Pinpoint the cell where the given text exists, returning its [x, y] midpoint coordinate. 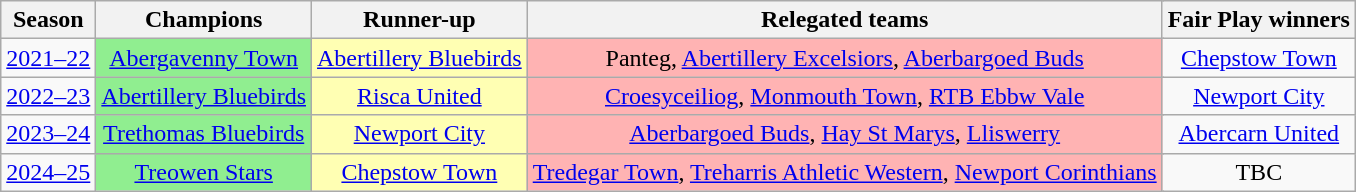
Champions [204, 20]
Aberbargoed Buds, Hay St Marys, Lliswerry [844, 134]
Season [48, 20]
2021–22 [48, 58]
TBC [1258, 172]
Runner-up [420, 20]
Croesyceiliog, Monmouth Town, RTB Ebbw Vale [844, 96]
Abercarn United [1258, 134]
2022–23 [48, 96]
Risca United [420, 96]
2023–24 [48, 134]
Treowen Stars [204, 172]
Fair Play winners [1258, 20]
Tredegar Town, Treharris Athletic Western, Newport Corinthians [844, 172]
2024–25 [48, 172]
Relegated teams [844, 20]
Panteg, Abertillery Excelsiors, Aberbargoed Buds [844, 58]
Trethomas Bluebirds [204, 134]
Abergavenny Town [204, 58]
